Scan for the cell matching the given text and deliver its (x, y) coordinate at center. 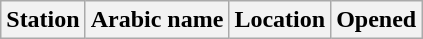
Arabic name (157, 20)
Opened (376, 20)
Station (43, 20)
Location (280, 20)
